Scan for the cell matching the given text and deliver its [X, Y] coordinate at center. 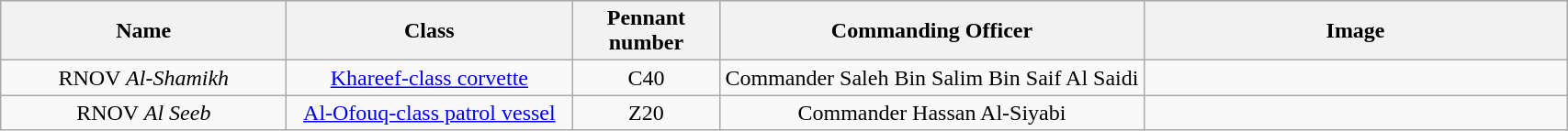
Image [1356, 31]
Name [143, 31]
Pennant number [647, 31]
Class [430, 31]
Khareef-class corvette [430, 78]
Z20 [647, 113]
Commander Hassan Al-Siyabi [931, 113]
RNOV Al Seeb [143, 113]
Commander Saleh Bin Salim Bin Saif Al Saidi [931, 78]
RNOV Al-Shamikh [143, 78]
C40 [647, 78]
Al-Ofouq-class patrol vessel [430, 113]
Commanding Officer [931, 31]
